Identify which cell holds the provided text, then report its (X, Y) central coordinate. 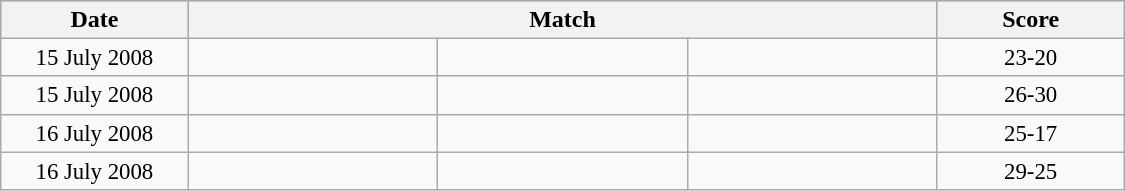
29-25 (1030, 171)
23-20 (1030, 58)
Match (562, 20)
Date (94, 20)
25-17 (1030, 133)
Score (1030, 20)
26-30 (1030, 95)
